Return the [X, Y] coordinate for the center point of the cell that contains the specified text.  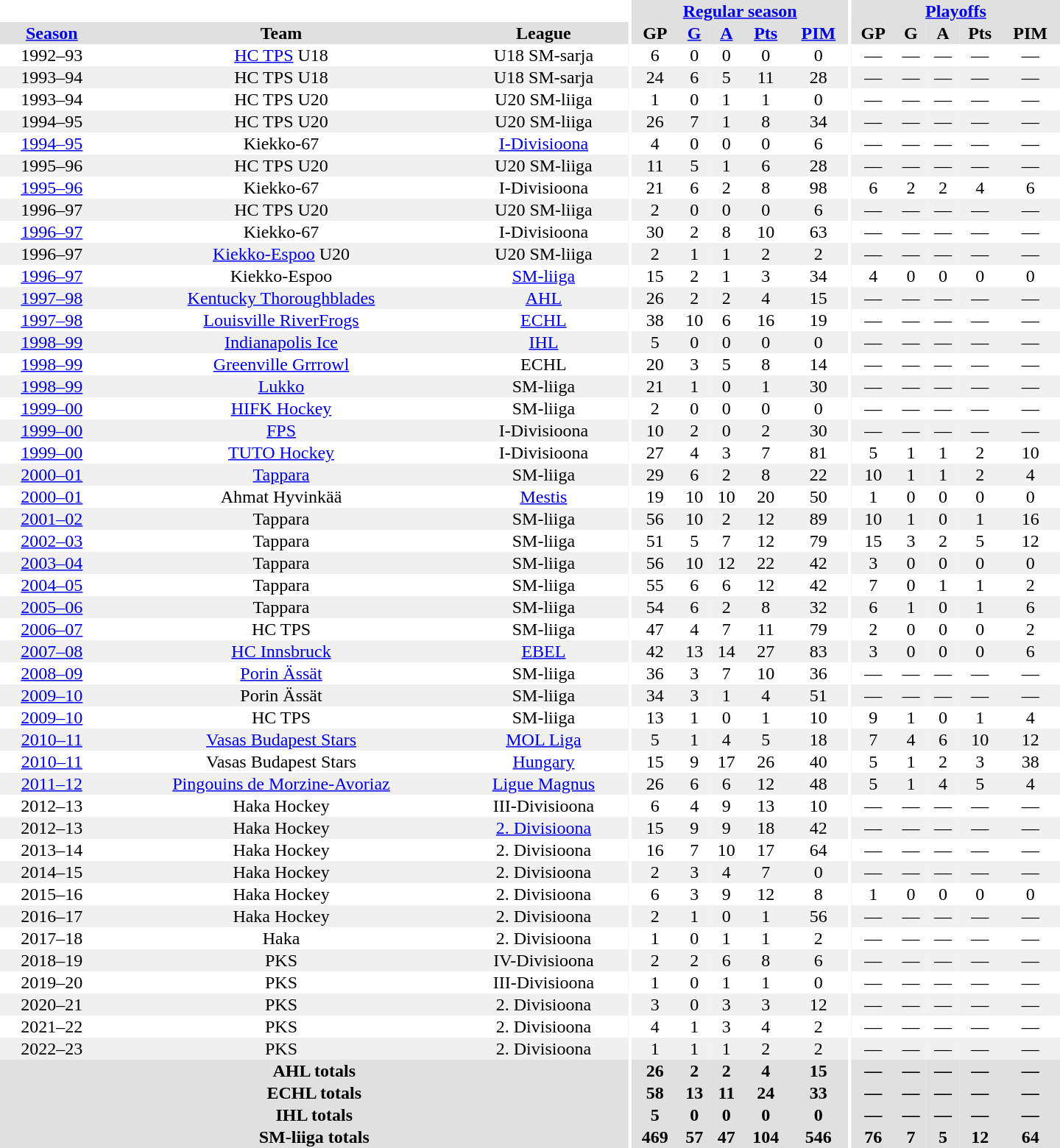
Haka [281, 938]
Playoffs [955, 11]
76 [873, 1137]
AHL [543, 298]
469 [655, 1137]
Louisville RiverFrogs [281, 320]
Kiekko-Espoo U20 [281, 254]
Regular season [740, 11]
IHL totals [314, 1115]
Mestis [543, 497]
2014–15 [52, 872]
HC Innsbruck [281, 651]
Lukko [281, 386]
2002–03 [52, 541]
IHL [543, 342]
Team [281, 33]
33 [819, 1093]
546 [819, 1137]
2016–17 [52, 916]
FPS [281, 431]
48 [819, 784]
2021–22 [52, 1027]
63 [819, 232]
Kentucky Thoroughblades [281, 298]
ECHL totals [314, 1093]
2005–06 [52, 607]
Pingouins de Morzine-Avoriaz [281, 784]
Indianapolis Ice [281, 342]
Kiekko-Espoo [281, 276]
2018–19 [52, 960]
89 [819, 519]
Ahmat Hyvinkää [281, 497]
2013–14 [52, 850]
40 [819, 762]
57 [694, 1137]
AHL totals [314, 1071]
2008–09 [52, 673]
32 [819, 607]
League [543, 33]
54 [655, 607]
Season [52, 33]
104 [766, 1137]
EBEL [543, 651]
1992–93 [52, 55]
2019–20 [52, 982]
2011–12 [52, 784]
2015–16 [52, 894]
2017–18 [52, 938]
TUTO Hockey [281, 453]
Ligue Magnus [543, 784]
29 [655, 475]
2001–02 [52, 519]
Greenville Grrrowl [281, 364]
2007–08 [52, 651]
SM-liiga totals [314, 1137]
2020–21 [52, 1005]
2003–04 [52, 563]
55 [655, 585]
2004–05 [52, 585]
81 [819, 453]
Hungary [543, 762]
58 [655, 1093]
98 [819, 188]
HIFK Hockey [281, 408]
MOL Liga [543, 740]
2006–07 [52, 629]
83 [819, 651]
2022–23 [52, 1049]
IV-Divisioona [543, 960]
50 [819, 497]
